For the text-containing cell, return its midpoint in [x, y] coordinate format. 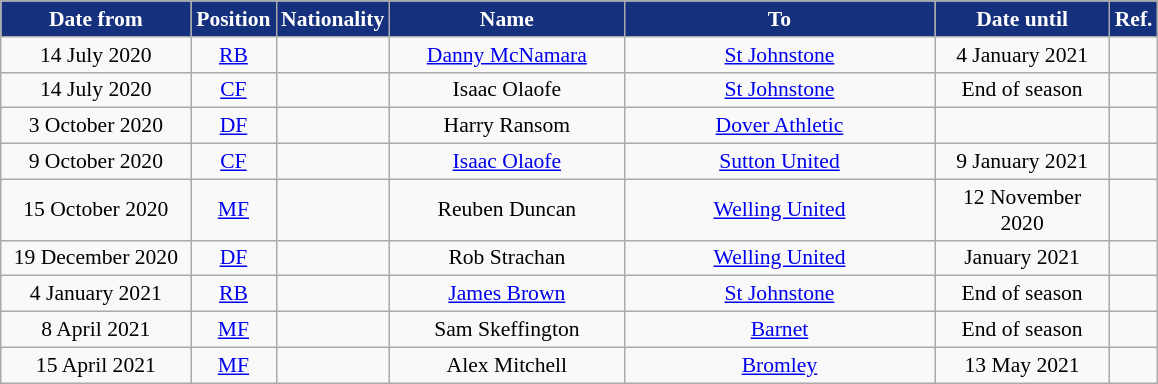
9 October 2020 [96, 162]
Ref. [1134, 19]
James Brown [506, 294]
3 October 2020 [96, 126]
Dover Athletic [779, 126]
Harry Ransom [506, 126]
15 October 2020 [96, 210]
January 2021 [1022, 258]
To [779, 19]
Date from [96, 19]
8 April 2021 [96, 330]
Sam Skeffington [506, 330]
Rob Strachan [506, 258]
12 November 2020 [1022, 210]
Nationality [332, 19]
Reuben Duncan [506, 210]
Barnet [779, 330]
13 May 2021 [1022, 365]
Danny McNamara [506, 55]
15 April 2021 [96, 365]
Alex Mitchell [506, 365]
Position [234, 19]
19 December 2020 [96, 258]
Sutton United [779, 162]
9 January 2021 [1022, 162]
Bromley [779, 365]
Name [506, 19]
Date until [1022, 19]
